Scan for the cell matching the given text and deliver its (X, Y) coordinate at center. 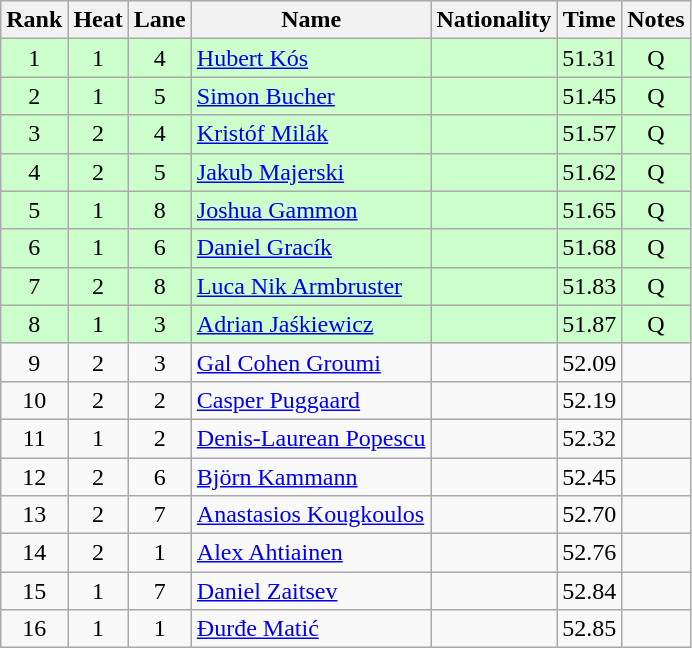
Name (311, 20)
Time (590, 20)
15 (34, 591)
Daniel Gracík (311, 248)
Đurđe Matić (311, 629)
51.62 (590, 172)
13 (34, 515)
51.87 (590, 324)
Adrian Jaśkiewicz (311, 324)
Lane (160, 20)
52.32 (590, 438)
11 (34, 438)
Gal Cohen Groumi (311, 362)
9 (34, 362)
52.84 (590, 591)
52.45 (590, 477)
14 (34, 553)
Anastasios Kougkoulos (311, 515)
52.70 (590, 515)
Rank (34, 20)
51.31 (590, 58)
52.19 (590, 400)
51.57 (590, 134)
Hubert Kós (311, 58)
Joshua Gammon (311, 210)
12 (34, 477)
52.09 (590, 362)
16 (34, 629)
51.68 (590, 248)
Jakub Majerski (311, 172)
Heat (98, 20)
51.65 (590, 210)
10 (34, 400)
Alex Ahtiainen (311, 553)
51.45 (590, 96)
Kristóf Milák (311, 134)
Nationality (494, 20)
Daniel Zaitsev (311, 591)
Casper Puggaard (311, 400)
Denis-Laurean Popescu (311, 438)
Notes (656, 20)
Björn Kammann (311, 477)
51.83 (590, 286)
52.85 (590, 629)
Simon Bucher (311, 96)
Luca Nik Armbruster (311, 286)
52.76 (590, 553)
